Detect which cell encompasses the target text, then output its [x, y] center coordinate. 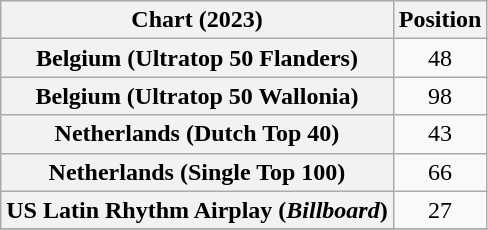
US Latin Rhythm Airplay (Billboard) [197, 210]
66 [440, 172]
Position [440, 20]
48 [440, 58]
27 [440, 210]
Netherlands (Single Top 100) [197, 172]
98 [440, 96]
Belgium (Ultratop 50 Flanders) [197, 58]
Chart (2023) [197, 20]
Belgium (Ultratop 50 Wallonia) [197, 96]
Netherlands (Dutch Top 40) [197, 134]
43 [440, 134]
